Search for the cell housing the specified text and yield its (X, Y) center coordinate. 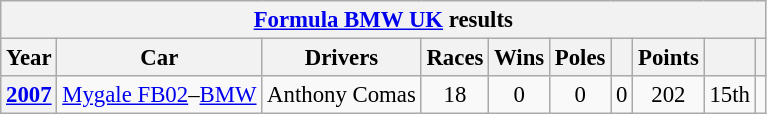
Drivers (342, 58)
18 (455, 95)
Mygale FB02–BMW (160, 95)
Formula BMW UK results (384, 20)
Anthony Comas (342, 95)
Year (29, 58)
Points (668, 58)
Wins (520, 58)
Car (160, 58)
15th (730, 95)
2007 (29, 95)
Races (455, 58)
202 (668, 95)
Poles (580, 58)
